Capture the cell that displays the provided text and extract its (X, Y) central coordinate. 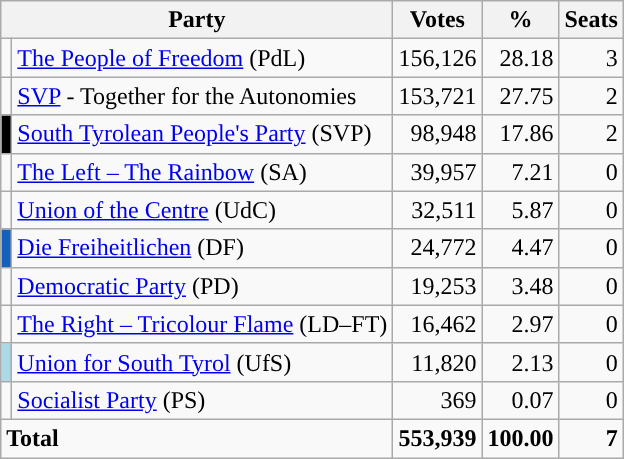
27.75 (520, 96)
39,957 (438, 172)
Die Freiheitlichen (DF) (202, 248)
3 (591, 58)
Party (197, 20)
2.13 (520, 362)
0.07 (520, 400)
SVP - Together for the Autonomies (202, 96)
24,772 (438, 248)
Seats (591, 20)
28.18 (520, 58)
3.48 (520, 286)
369 (438, 400)
The Right – Tricolour Flame (LD–FT) (202, 324)
156,126 (438, 58)
% (520, 20)
4.47 (520, 248)
Union of the Centre (UdC) (202, 210)
Total (197, 438)
7 (591, 438)
Union for South Tyrol (UfS) (202, 362)
5.87 (520, 210)
Socialist Party (PS) (202, 400)
17.86 (520, 134)
The Left – The Rainbow (SA) (202, 172)
16,462 (438, 324)
32,511 (438, 210)
South Tyrolean People's Party (SVP) (202, 134)
2.97 (520, 324)
153,721 (438, 96)
98,948 (438, 134)
Democratic Party (PD) (202, 286)
11,820 (438, 362)
The People of Freedom (PdL) (202, 58)
553,939 (438, 438)
100.00 (520, 438)
19,253 (438, 286)
7.21 (520, 172)
Votes (438, 20)
